Search for the cell housing the specified text and yield its [x, y] center coordinate. 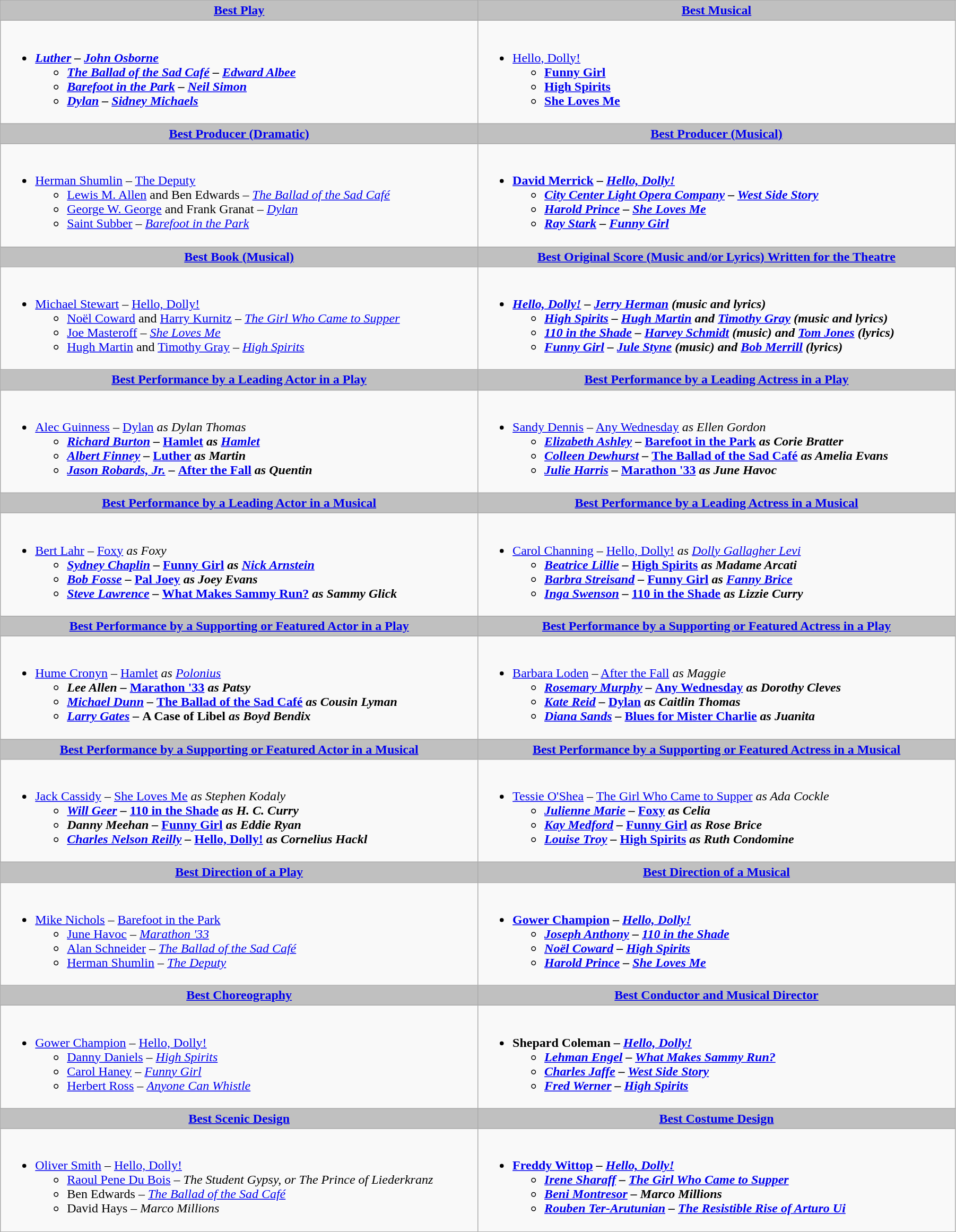
Mike Nichols – Barefoot in the ParkJune Havoc – Marathon '33Alan Schneider – The Ballad of the Sad CaféHerman Shumlin – The Deputy [239, 934]
Hello, Dolly!Funny GirlHigh SpiritsShe Loves Me [717, 72]
Best Book (Musical) [239, 257]
Best Musical [717, 11]
Best Direction of a Musical [717, 872]
Best Performance by a Leading Actor in a Play [239, 380]
Best Performance by a Supporting or Featured Actor in a Play [239, 626]
Best Direction of a Play [239, 872]
Best Performance by a Supporting or Featured Actor in a Musical [239, 749]
Gower Champion – Hello, Dolly!Joseph Anthony – 110 in the ShadeNoël Coward – High SpiritsHarold Prince – She Loves Me [717, 934]
Best Performance by a Leading Actress in a Musical [717, 503]
Luther – John OsborneThe Ballad of the Sad Café – Edward AlbeeBarefoot in the Park – Neil SimonDylan – Sidney Michaels [239, 72]
Best Producer (Dramatic) [239, 134]
Best Performance by a Supporting or Featured Actress in a Musical [717, 749]
Best Costume Design [717, 1119]
Best Play [239, 11]
Shepard Coleman – Hello, Dolly!Lehman Engel – What Makes Sammy Run?Charles Jaffe – West Side StoryFred Werner – High Spirits [717, 1057]
Best Producer (Musical) [717, 134]
Best Performance by a Leading Actress in a Play [717, 380]
Best Choreography [239, 995]
Best Performance by a Supporting or Featured Actress in a Play [717, 626]
David Merrick – Hello, Dolly!City Center Light Opera Company – West Side StoryHarold Prince – She Loves MeRay Stark – Funny Girl [717, 195]
Best Original Score (Music and/or Lyrics) Written for the Theatre [717, 257]
Alec Guinness – Dylan as Dylan ThomasRichard Burton – Hamlet as HamletAlbert Finney – Luther as MartinJason Robards, Jr. – After the Fall as Quentin [239, 441]
Best Conductor and Musical Director [717, 995]
Gower Champion – Hello, Dolly!Danny Daniels – High SpiritsCarol Haney – Funny GirlHerbert Ross – Anyone Can Whistle [239, 1057]
Best Performance by a Leading Actor in a Musical [239, 503]
Best Scenic Design [239, 1119]
